Return (x, y) of the center of cell containing provided text 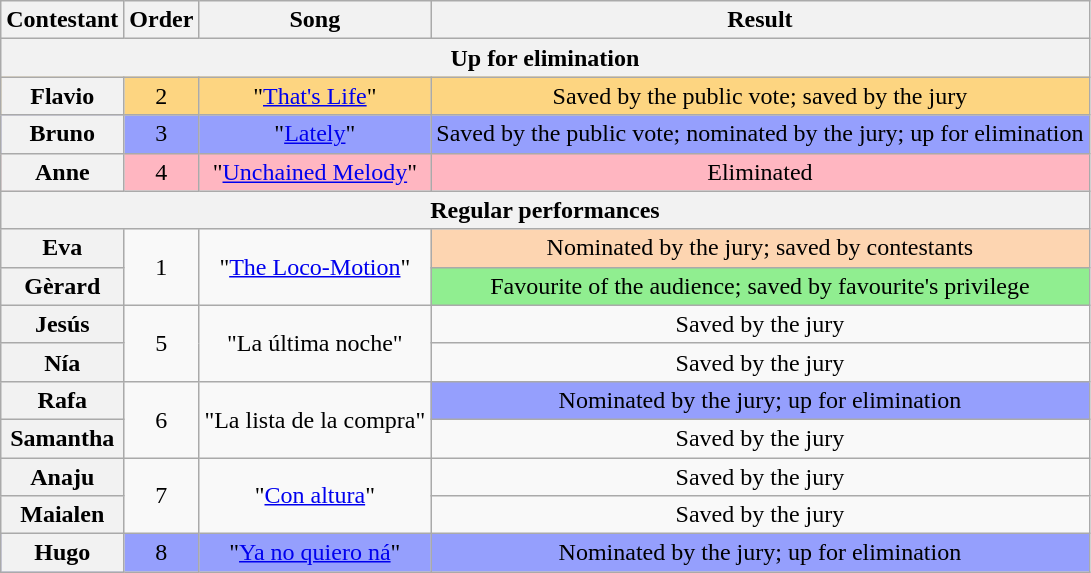
Rafa (62, 400)
Favourite of the audience; saved by favourite's privilege (760, 286)
Gèrard (62, 286)
Eva (62, 248)
Regular performances (545, 210)
"Con altura" (315, 496)
Hugo (62, 553)
Up for elimination (545, 58)
Result (760, 20)
"La última noche" (315, 343)
Order (162, 20)
4 (162, 172)
"La lista de la compra" (315, 419)
1 (162, 267)
Anaju (62, 477)
5 (162, 343)
Contestant (62, 20)
Eliminated (760, 172)
Samantha (62, 438)
"The Loco-Motion" (315, 267)
"That's Life" (315, 96)
"Lately" (315, 134)
7 (162, 496)
3 (162, 134)
Maialen (62, 515)
Flavio (62, 96)
8 (162, 553)
"Unchained Melody" (315, 172)
Saved by the public vote; nominated by the jury; up for elimination (760, 134)
Jesús (62, 324)
Anne (62, 172)
Song (315, 20)
"Ya no quiero ná" (315, 553)
6 (162, 419)
Bruno (62, 134)
2 (162, 96)
Nominated by the jury; saved by contestants (760, 248)
Saved by the public vote; saved by the jury (760, 96)
Nía (62, 362)
